Capture the cell that displays the provided text and extract its (x, y) central coordinate. 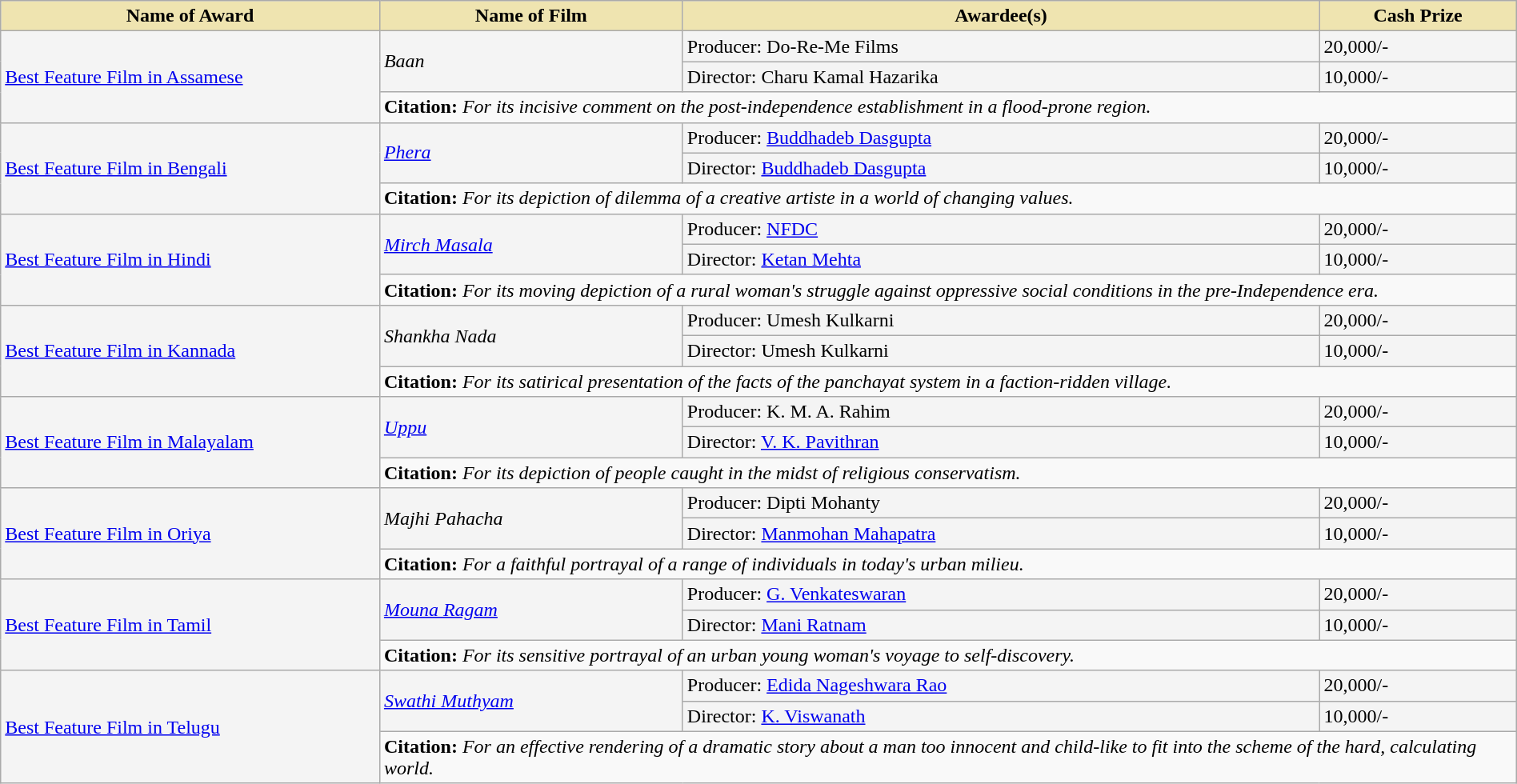
Director: Charu Kamal Hazarika (1001, 77)
Majhi Pahacha (531, 518)
Cash Prize (1418, 16)
Producer: G. Venkateswaran (1001, 594)
Best Feature Film in Oriya (190, 534)
Phera (531, 153)
Director: Umesh Kulkarni (1001, 350)
Best Feature Film in Malayalam (190, 442)
Baan (531, 62)
Director: V. K. Pavithran (1001, 442)
Director: Mani Ratnam (1001, 625)
Producer: K. M. A. Rahim (1001, 412)
Best Feature Film in Telugu (190, 726)
Best Feature Film in Kannada (190, 350)
Producer: Buddhadeb Dasgupta (1001, 138)
Citation: For a faithful portrayal of a range of individuals in today's urban milieu. (947, 564)
Citation: For its sensitive portrayal of an urban young woman's voyage to self-discovery. (947, 655)
Director: Manmohan Mahapatra (1001, 534)
Director: K. Viswanath (1001, 716)
Citation: For its depiction of dilemma of a creative artiste in a world of changing values. (947, 198)
Citation: For its moving depiction of a rural woman's struggle against oppressive social conditions in the pre-Independence era. (947, 290)
Name of Award (190, 16)
Mirch Masala (531, 244)
Director: Ketan Mehta (1001, 259)
Producer: NFDC (1001, 229)
Producer: Do-Re-Me Films (1001, 46)
Best Feature Film in Hindi (190, 259)
Name of Film (531, 16)
Best Feature Film in Assamese (190, 77)
Citation: For its incisive comment on the post-independence establishment in a flood-prone region. (947, 107)
Swathi Muthyam (531, 701)
Awardee(s) (1001, 16)
Producer: Dipti Mohanty (1001, 503)
Mouna Ragam (531, 610)
Citation: For its depiction of people caught in the midst of religious conservatism. (947, 473)
Citation: For its satirical presentation of the facts of the panchayat system in a faction-ridden village. (947, 382)
Uppu (531, 427)
Best Feature Film in Bengali (190, 168)
Producer: Umesh Kulkarni (1001, 320)
Producer: Edida Nageshwara Rao (1001, 686)
Best Feature Film in Tamil (190, 625)
Shankha Nada (531, 335)
Director: Buddhadeb Dasgupta (1001, 168)
